Identify which cell holds the provided text, then report its (X, Y) central coordinate. 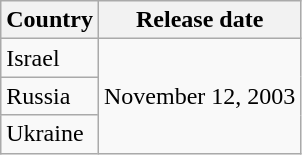
November 12, 2003 (199, 96)
Israel (50, 58)
Russia (50, 96)
Ukraine (50, 134)
Country (50, 20)
Release date (199, 20)
